Scan for the cell matching the given text and deliver its (X, Y) coordinate at center. 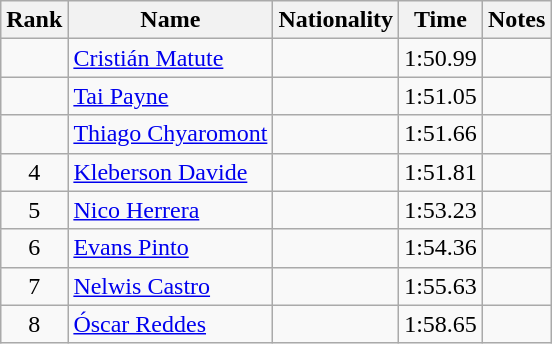
Notes (516, 20)
1:54.36 (441, 248)
7 (34, 286)
1:51.66 (441, 134)
Time (441, 20)
Kleberson Davide (170, 172)
1:51.81 (441, 172)
1:55.63 (441, 286)
Rank (34, 20)
Name (170, 20)
4 (34, 172)
Óscar Reddes (170, 324)
Thiago Chyaromont (170, 134)
Nico Herrera (170, 210)
Nationality (336, 20)
1:58.65 (441, 324)
6 (34, 248)
Tai Payne (170, 96)
8 (34, 324)
5 (34, 210)
Evans Pinto (170, 248)
Nelwis Castro (170, 286)
1:50.99 (441, 58)
1:53.23 (441, 210)
1:51.05 (441, 96)
Cristián Matute (170, 58)
